Return (x, y) of the center of cell containing provided text 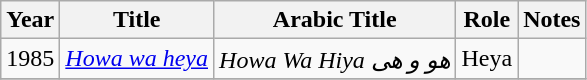
Notes (552, 20)
Arabic Title (335, 20)
1985 (30, 59)
Year (30, 20)
Role (487, 20)
Howa Wa Hiya هو و هى (335, 59)
Title (137, 20)
Heya (487, 59)
Howa wa heya (137, 59)
